Identify which cell holds the provided text, then report its [x, y] central coordinate. 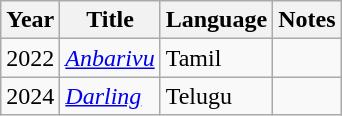
Language [216, 20]
Tamil [216, 58]
Telugu [216, 96]
Darling [110, 96]
Title [110, 20]
2022 [30, 58]
Anbarivu [110, 58]
Year [30, 20]
2024 [30, 96]
Notes [307, 20]
